Pinpoint the cell where the given text exists, returning its (X, Y) midpoint coordinate. 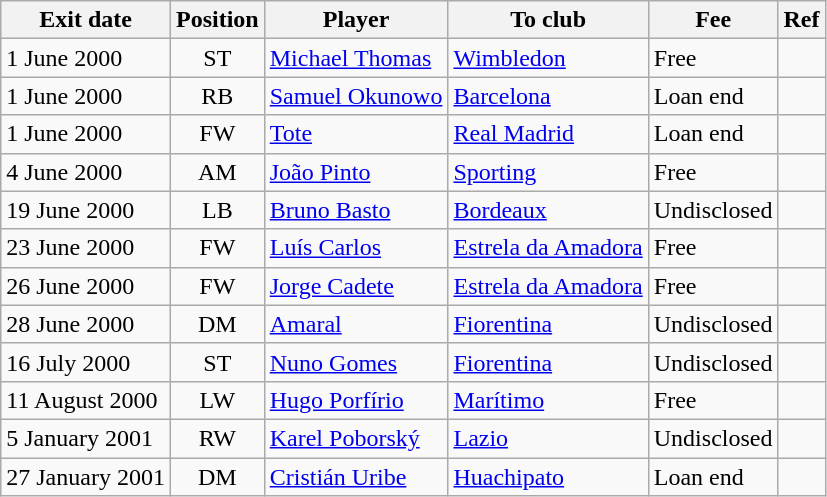
23 June 2000 (86, 248)
Bruno Basto (356, 210)
28 June 2000 (86, 324)
Amaral (356, 324)
Wimbledon (548, 58)
Nuno Gomes (356, 362)
Position (217, 20)
Bordeaux (548, 210)
Player (356, 20)
Jorge Cadete (356, 286)
João Pinto (356, 172)
26 June 2000 (86, 286)
Huachipato (548, 477)
To club (548, 20)
5 January 2001 (86, 438)
Barcelona (548, 96)
AM (217, 172)
LW (217, 400)
Real Madrid (548, 134)
27 January 2001 (86, 477)
Sporting (548, 172)
Lazio (548, 438)
19 June 2000 (86, 210)
Fee (713, 20)
Samuel Okunowo (356, 96)
11 August 2000 (86, 400)
Tote (356, 134)
RW (217, 438)
Karel Poborský (356, 438)
RB (217, 96)
16 July 2000 (86, 362)
Michael Thomas (356, 58)
Marítimo (548, 400)
Cristián Uribe (356, 477)
LB (217, 210)
Exit date (86, 20)
Luís Carlos (356, 248)
4 June 2000 (86, 172)
Ref (802, 20)
Hugo Porfírio (356, 400)
